From the cell containing the given text, extract its center point as (x, y) coordinate. 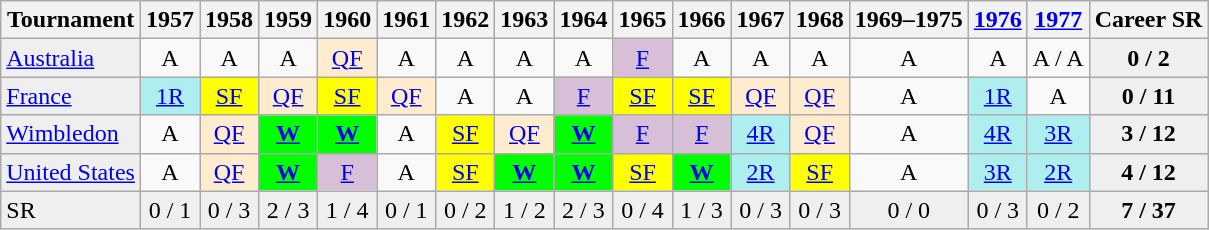
Australia (71, 58)
0 / 4 (642, 210)
Career SR (1148, 20)
1959 (288, 20)
SR (71, 210)
1964 (584, 20)
1960 (348, 20)
1966 (702, 20)
0 / 0 (908, 210)
United States (71, 172)
0 / 11 (1148, 96)
1961 (406, 20)
France (71, 96)
1958 (230, 20)
1965 (642, 20)
1962 (466, 20)
1967 (760, 20)
1968 (820, 20)
1 / 3 (702, 210)
1 / 2 (524, 210)
1977 (1058, 20)
1957 (170, 20)
1976 (998, 20)
1963 (524, 20)
Wimbledon (71, 134)
4 / 12 (1148, 172)
3 / 12 (1148, 134)
7 / 37 (1148, 210)
A / A (1058, 58)
1 / 4 (348, 210)
1969–1975 (908, 20)
Tournament (71, 20)
